Return the (x, y) coordinate for the center point of the cell that contains the specified text.  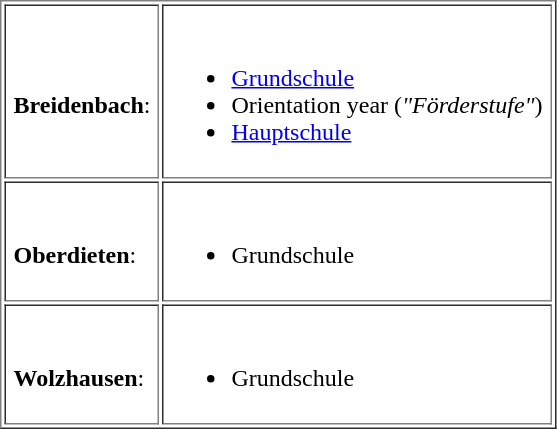
Wolzhausen: (82, 364)
Oberdieten: (82, 242)
Breidenbach: (82, 91)
GrundschuleOrientation year ("Förderstufe")Hauptschule (356, 91)
